Extract the (x, y) coordinate from the center of the cell holding the provided text.  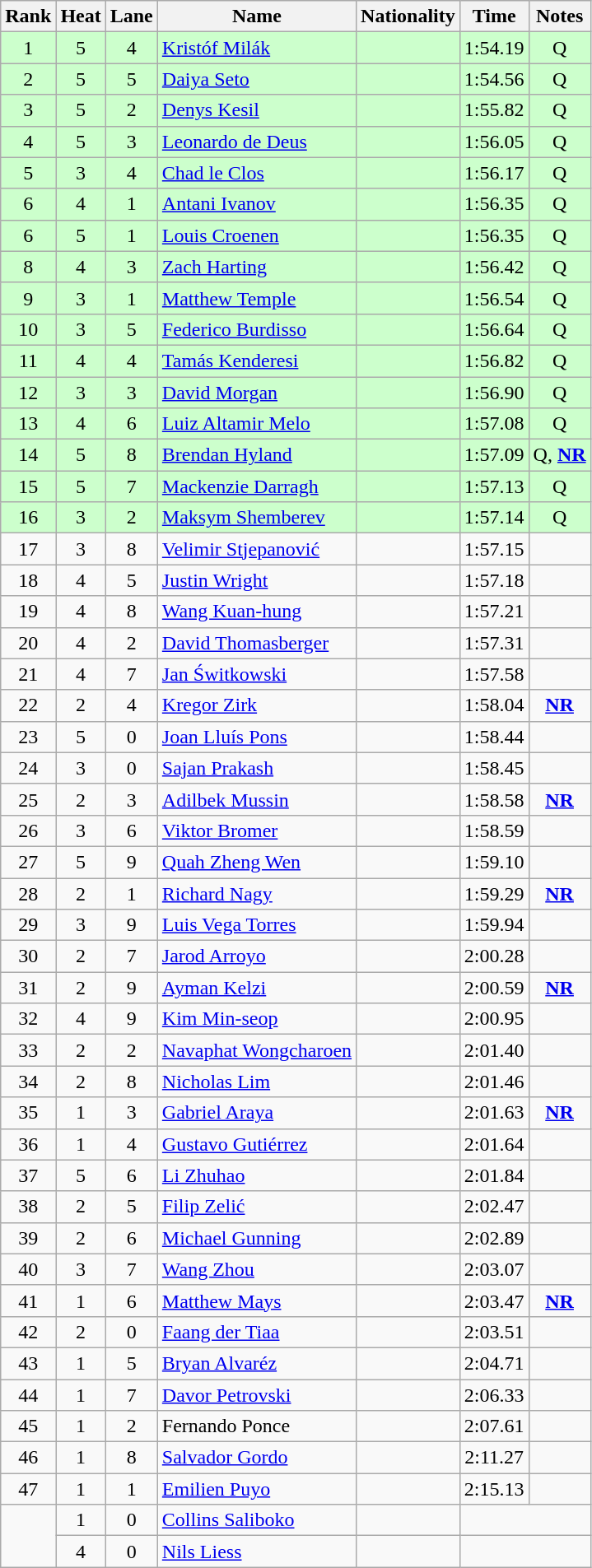
Joan Lluís Pons (257, 737)
12 (28, 393)
Antani Ivanov (257, 204)
1:57.09 (494, 455)
22 (28, 705)
40 (28, 1269)
Michael Gunning (257, 1238)
35 (28, 1113)
16 (28, 518)
2:04.71 (494, 1363)
Davor Petrovski (257, 1395)
2:01.40 (494, 1050)
36 (28, 1144)
Matthew Temple (257, 298)
1:59.10 (494, 862)
2:02.47 (494, 1207)
Name (257, 16)
2:02.89 (494, 1238)
1:55.82 (494, 110)
2:01.84 (494, 1175)
47 (28, 1489)
11 (28, 361)
28 (28, 893)
2:06.33 (494, 1395)
Adilbek Mussin (257, 799)
Jan Świtkowski (257, 674)
Fernando Ponce (257, 1426)
Leonardo de Deus (257, 142)
1:57.31 (494, 643)
2:01.63 (494, 1113)
29 (28, 925)
1:56.90 (494, 393)
1:56.82 (494, 361)
2:11.27 (494, 1458)
Mackenzie Darragh (257, 486)
1:57.18 (494, 580)
20 (28, 643)
Kregor Zirk (257, 705)
38 (28, 1207)
Gabriel Araya (257, 1113)
Rank (28, 16)
33 (28, 1050)
2:00.59 (494, 988)
43 (28, 1363)
1:58.59 (494, 831)
Justin Wright (257, 580)
Denys Kesil (257, 110)
23 (28, 737)
18 (28, 580)
1:57.21 (494, 612)
Federico Burdisso (257, 329)
Q, NR (560, 455)
Salvador Gordo (257, 1458)
1:58.04 (494, 705)
Filip Zelić (257, 1207)
Louis Croenen (257, 235)
Viktor Bromer (257, 831)
Nicholas Lim (257, 1082)
17 (28, 549)
1:56.64 (494, 329)
Kristóf Milák (257, 48)
Zach Harting (257, 267)
Notes (560, 16)
1:58.58 (494, 799)
1:57.15 (494, 549)
1:57.14 (494, 518)
42 (28, 1332)
14 (28, 455)
2:03.51 (494, 1332)
Gustavo Gutiérrez (257, 1144)
Collins Saliboko (257, 1520)
41 (28, 1300)
Luiz Altamir Melo (257, 424)
Emilien Puyo (257, 1489)
Quah Zheng Wen (257, 862)
1:56.05 (494, 142)
David Thomasberger (257, 643)
Ayman Kelzi (257, 988)
26 (28, 831)
1:57.08 (494, 424)
Velimir Stjepanović (257, 549)
Daiya Seto (257, 79)
Chad le Clos (257, 173)
Time (494, 16)
1:54.19 (494, 48)
Navaphat Wongcharoen (257, 1050)
2:01.46 (494, 1082)
2:15.13 (494, 1489)
2:03.47 (494, 1300)
30 (28, 956)
1:56.42 (494, 267)
24 (28, 768)
1:59.94 (494, 925)
1:56.54 (494, 298)
Brendan Hyland (257, 455)
21 (28, 674)
Wang Kuan-hung (257, 612)
Luis Vega Torres (257, 925)
44 (28, 1395)
39 (28, 1238)
2:03.07 (494, 1269)
13 (28, 424)
Tamás Kenderesi (257, 361)
19 (28, 612)
15 (28, 486)
45 (28, 1426)
Kim Min-seop (257, 1019)
1:57.58 (494, 674)
2:00.28 (494, 956)
Lane (132, 16)
Maksym Shemberev (257, 518)
1:58.45 (494, 768)
Sajan Prakash (257, 768)
25 (28, 799)
Heat (81, 16)
1:56.17 (494, 173)
Li Zhuhao (257, 1175)
1:54.56 (494, 79)
2:00.95 (494, 1019)
Matthew Mays (257, 1300)
Faang der Tiaa (257, 1332)
10 (28, 329)
Richard Nagy (257, 893)
1:58.44 (494, 737)
David Morgan (257, 393)
2:01.64 (494, 1144)
Bryan Alvaréz (257, 1363)
31 (28, 988)
37 (28, 1175)
46 (28, 1458)
Nils Liess (257, 1552)
Nationality (408, 16)
2:07.61 (494, 1426)
Wang Zhou (257, 1269)
32 (28, 1019)
Jarod Arroyo (257, 956)
34 (28, 1082)
1:59.29 (494, 893)
27 (28, 862)
1:57.13 (494, 486)
